Pinpoint the cell where the given text exists, returning its (X, Y) midpoint coordinate. 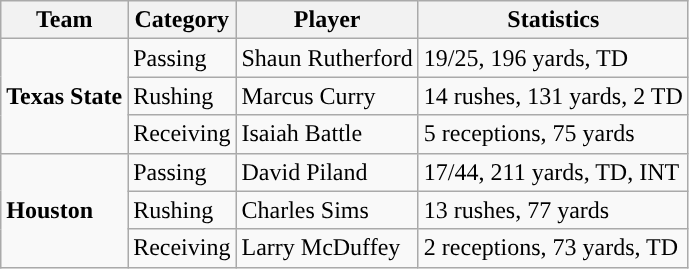
Marcus Curry (327, 96)
17/44, 211 yards, TD, INT (553, 172)
Larry McDuffey (327, 248)
Shaun Rutherford (327, 58)
Team (64, 20)
Statistics (553, 20)
5 receptions, 75 yards (553, 134)
13 rushes, 77 yards (553, 210)
Isaiah Battle (327, 134)
Charles Sims (327, 210)
David Piland (327, 172)
14 rushes, 131 yards, 2 TD (553, 96)
Texas State (64, 96)
Houston (64, 210)
2 receptions, 73 yards, TD (553, 248)
Player (327, 20)
19/25, 196 yards, TD (553, 58)
Category (182, 20)
